Identify which cell holds the provided text, then report its [X, Y] central coordinate. 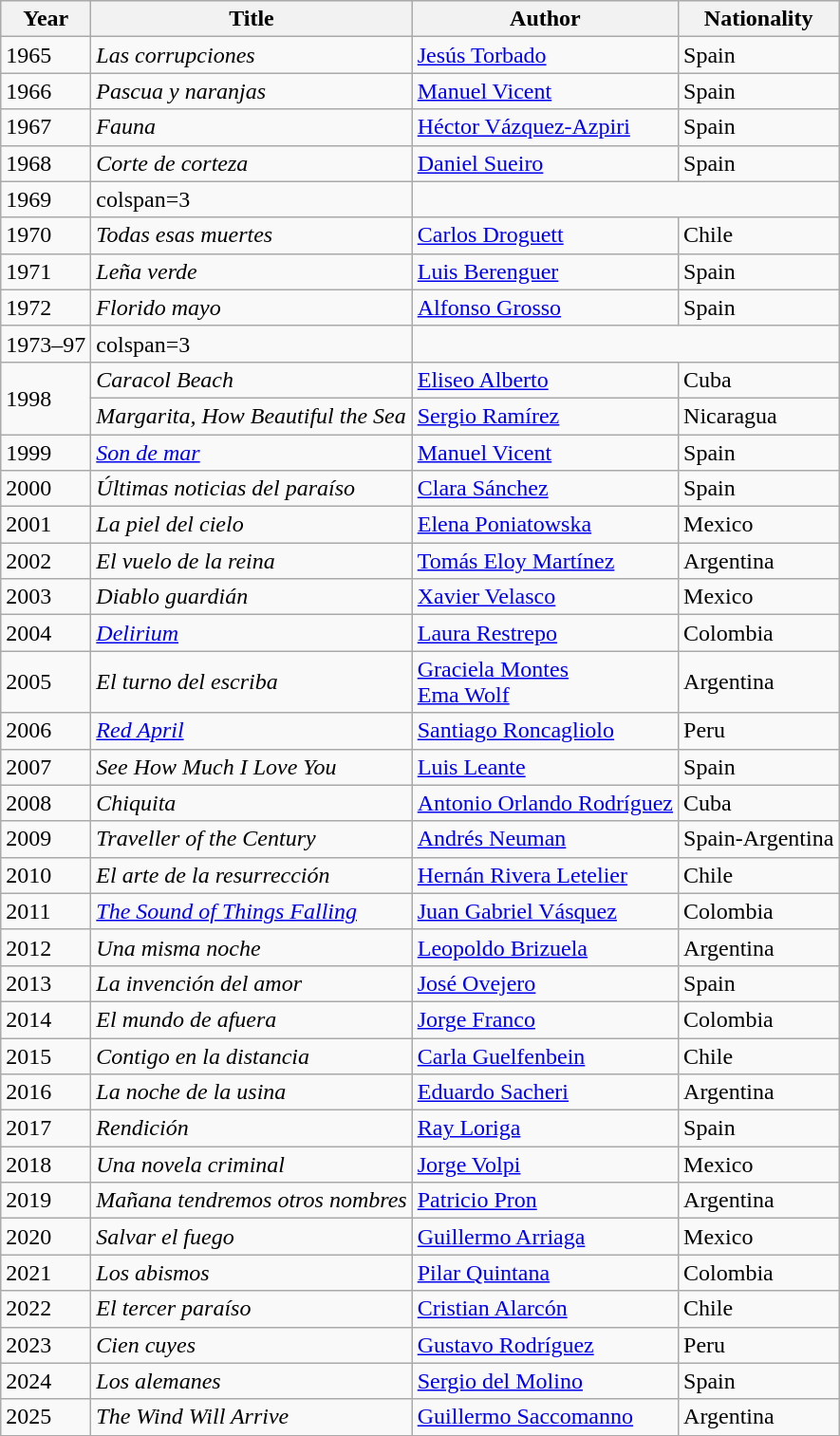
Guillermo Saccomanno [545, 1417]
Delirium [252, 633]
Son de mar [252, 453]
2006 [46, 731]
Graciela MontesEma Wolf [545, 681]
Diablo guardián [252, 597]
Spain-Argentina [759, 839]
Patricio Pron [545, 1201]
The Sound of Things Falling [252, 911]
Xavier Velasco [545, 597]
Pascua y naranjas [252, 91]
Author [545, 19]
2009 [46, 839]
Las corrupciones [252, 55]
2011 [46, 911]
Santiago Roncagliolo [545, 731]
Carla Guelfenbein [545, 1056]
2023 [46, 1345]
Antonio Orlando Rodríguez [545, 803]
Red April [252, 731]
Nationality [759, 19]
Cristian Alarcón [545, 1309]
2025 [46, 1417]
2012 [46, 947]
Chiquita [252, 803]
Caracol Beach [252, 380]
2019 [46, 1201]
2010 [46, 875]
See How Much I Love You [252, 767]
Mañana tendremos otros nombres [252, 1201]
2000 [46, 489]
1965 [46, 55]
2016 [46, 1092]
Elena Poniatowska [545, 525]
2004 [46, 633]
1998 [46, 398]
Ray Loriga [545, 1128]
Laura Restrepo [545, 633]
2003 [46, 597]
2022 [46, 1309]
Una novela criminal [252, 1165]
El arte de la resurrección [252, 875]
Traveller of the Century [252, 839]
1999 [46, 453]
Fauna [252, 127]
2008 [46, 803]
1967 [46, 127]
2024 [46, 1381]
Héctor Vázquez-Azpiri [545, 127]
Jesús Torbado [545, 55]
2018 [46, 1165]
Rendición [252, 1128]
Gustavo Rodríguez [545, 1345]
El vuelo de la reina [252, 561]
Title [252, 19]
Corte de corteza [252, 163]
Contigo en la distancia [252, 1056]
Leopoldo Brizuela [545, 947]
Los abismos [252, 1273]
1969 [46, 199]
Hernán Rivera Letelier [545, 875]
Los alemanes [252, 1381]
Juan Gabriel Vásquez [545, 911]
Florido mayo [252, 308]
Clara Sánchez [545, 489]
2005 [46, 681]
2021 [46, 1273]
2014 [46, 1019]
Luis Berenguer [545, 271]
Nicaragua [759, 416]
La invención del amor [252, 983]
Tomás Eloy Martínez [545, 561]
Cien cuyes [252, 1345]
Daniel Sueiro [545, 163]
Sergio del Molino [545, 1381]
Jorge Franco [545, 1019]
Pilar Quintana [545, 1273]
1972 [46, 308]
Salvar el fuego [252, 1237]
Luis Leante [545, 767]
2007 [46, 767]
Una misma noche [252, 947]
José Ovejero [545, 983]
Todas esas muertes [252, 235]
1971 [46, 271]
Sergio Ramírez [545, 416]
Guillermo Arriaga [545, 1237]
Eduardo Sacheri [545, 1092]
Jorge Volpi [545, 1165]
Margarita, How Beautiful the Sea [252, 416]
2015 [46, 1056]
Year [46, 19]
La noche de la usina [252, 1092]
2001 [46, 525]
Andrés Neuman [545, 839]
El tercer paraíso [252, 1309]
Eliseo Alberto [545, 380]
El turno del escriba [252, 681]
Carlos Droguett [545, 235]
1966 [46, 91]
1973–97 [46, 344]
2017 [46, 1128]
The Wind Will Arrive [252, 1417]
El mundo de afuera [252, 1019]
1968 [46, 163]
Últimas noticias del paraíso [252, 489]
2002 [46, 561]
La piel del cielo [252, 525]
1970 [46, 235]
Alfonso Grosso [545, 308]
Leña verde [252, 271]
2020 [46, 1237]
2013 [46, 983]
